Capture the cell that displays the provided text and extract its (x, y) central coordinate. 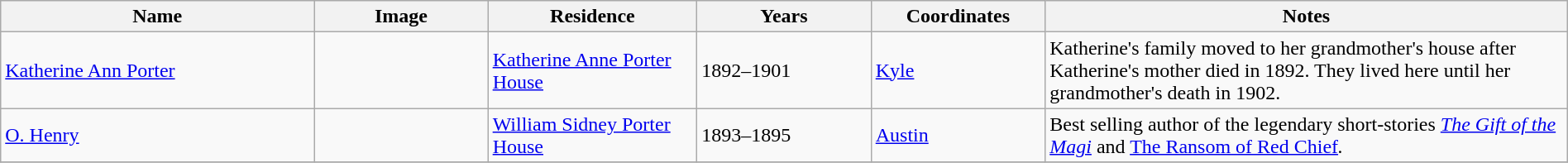
Image (401, 17)
1893–1895 (784, 136)
Years (784, 17)
Katherine Anne Porter House (592, 70)
Austin (958, 136)
Residence (592, 17)
William Sidney Porter House (592, 136)
1892–1901 (784, 70)
Name (157, 17)
Coordinates (958, 17)
Notes (1307, 17)
Best selling author of the legendary short-stories The Gift of the Magi and The Ransom of Red Chief. (1307, 136)
Kyle (958, 70)
Katherine's family moved to her grandmother's house after Katherine's mother died in 1892. They lived here until her grandmother's death in 1902. (1307, 70)
Katherine Ann Porter (157, 70)
O. Henry (157, 136)
